Extract the (x, y) coordinate from the center of the cell holding the provided text.  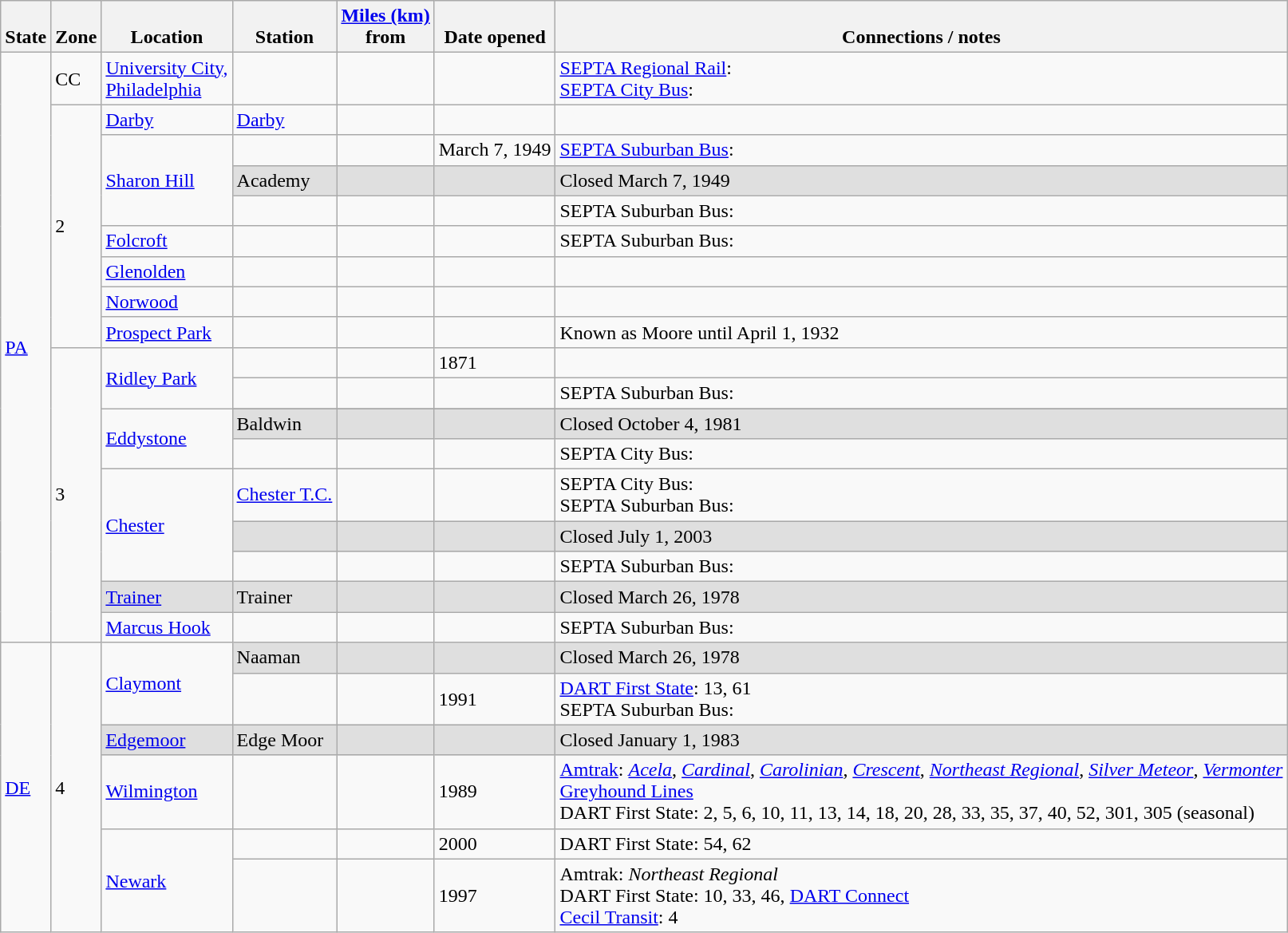
3 (77, 495)
State (26, 27)
Norwood (167, 302)
Claymont (167, 683)
CC (77, 78)
Naaman (284, 658)
Sharon Hill (167, 180)
1989 (495, 792)
Edgemoor (167, 740)
Location (167, 27)
Glenolden (167, 271)
University City,Philadelphia (167, 78)
Miles (km)from (385, 27)
Marcus Hook (167, 627)
Ridley Park (167, 378)
DART First State: 54, 62 (921, 844)
Station (284, 27)
DART First State: 13, 61 SEPTA Suburban Bus: (921, 699)
Closed January 1, 1983 (921, 740)
1871 (495, 362)
DE (26, 787)
Edge Moor (284, 740)
Baldwin (284, 424)
Zone (77, 27)
Closed July 1, 2003 (921, 536)
Newark (167, 880)
SEPTA City Bus: SEPTA Suburban Bus: (921, 495)
Chester T.C. (284, 495)
Prospect Park (167, 332)
2000 (495, 844)
4 (77, 787)
1997 (495, 895)
March 7, 1949 (495, 150)
Amtrak: Northeast Regional DART First State: 10, 33, 46, DART Connect Cecil Transit: 4 (921, 895)
Academy (284, 180)
SEPTA Regional Rail: SEPTA City Bus: (921, 78)
Chester (167, 525)
Closed March 7, 1949 (921, 180)
PA (26, 348)
Folcroft (167, 241)
Known as Moore until April 1, 1932 (921, 332)
1991 (495, 699)
Connections / notes (921, 27)
Wilmington (167, 792)
Eddystone (167, 439)
Date opened (495, 27)
2 (77, 226)
Closed October 4, 1981 (921, 424)
SEPTA City Bus: (921, 454)
